Locate the cell with the specified text and output its [x, y] center coordinate. 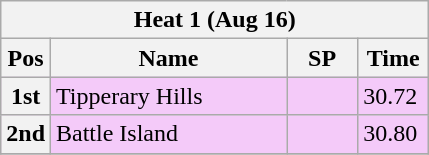
SP [322, 58]
Heat 1 (Aug 16) [215, 20]
Pos [26, 58]
Battle Island [169, 134]
30.72 [394, 96]
Time [394, 58]
Name [169, 58]
Tipperary Hills [169, 96]
2nd [26, 134]
30.80 [394, 134]
1st [26, 96]
